Extract the (X, Y) coordinate from the center of the cell holding the provided text.  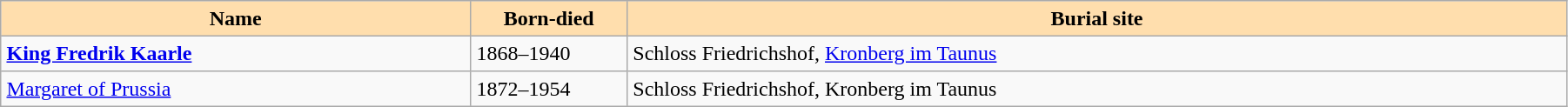
King Fredrik Kaarle (236, 53)
Margaret of Prussia (236, 89)
Name (236, 18)
Burial site (1097, 18)
Born-died (549, 18)
1872–1954 (549, 89)
1868–1940 (549, 53)
